Locate the cell with the specified text and output its (x, y) center coordinate. 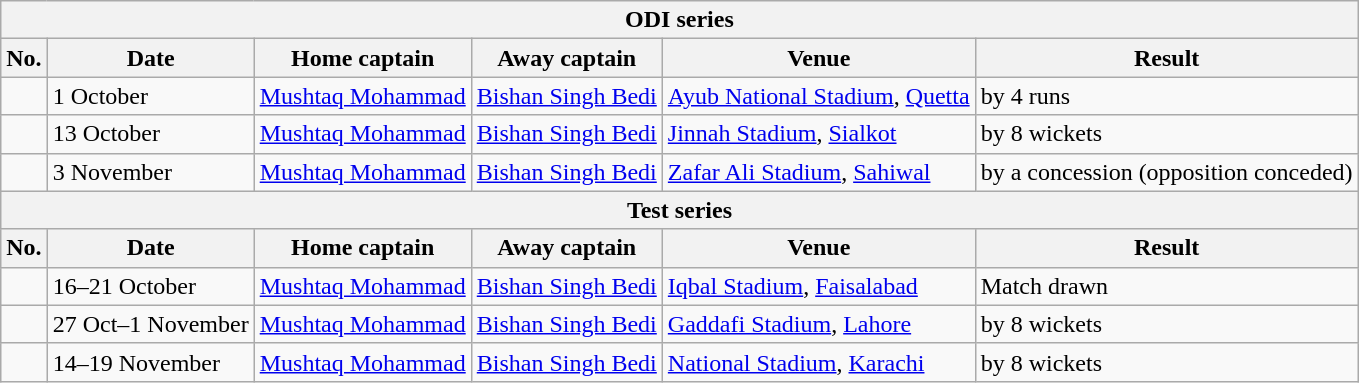
National Stadium, Karachi (818, 362)
14–19 November (150, 362)
ODI series (680, 20)
Iqbal Stadium, Faisalabad (818, 286)
by a concession (opposition conceded) (1166, 172)
Test series (680, 210)
Jinnah Stadium, Sialkot (818, 134)
13 October (150, 134)
Gaddafi Stadium, Lahore (818, 324)
by 4 runs (1166, 96)
1 October (150, 96)
Zafar Ali Stadium, Sahiwal (818, 172)
3 November (150, 172)
27 Oct–1 November (150, 324)
Match drawn (1166, 286)
16–21 October (150, 286)
Ayub National Stadium, Quetta (818, 96)
